For the text-containing cell, return its midpoint in (X, Y) coordinate format. 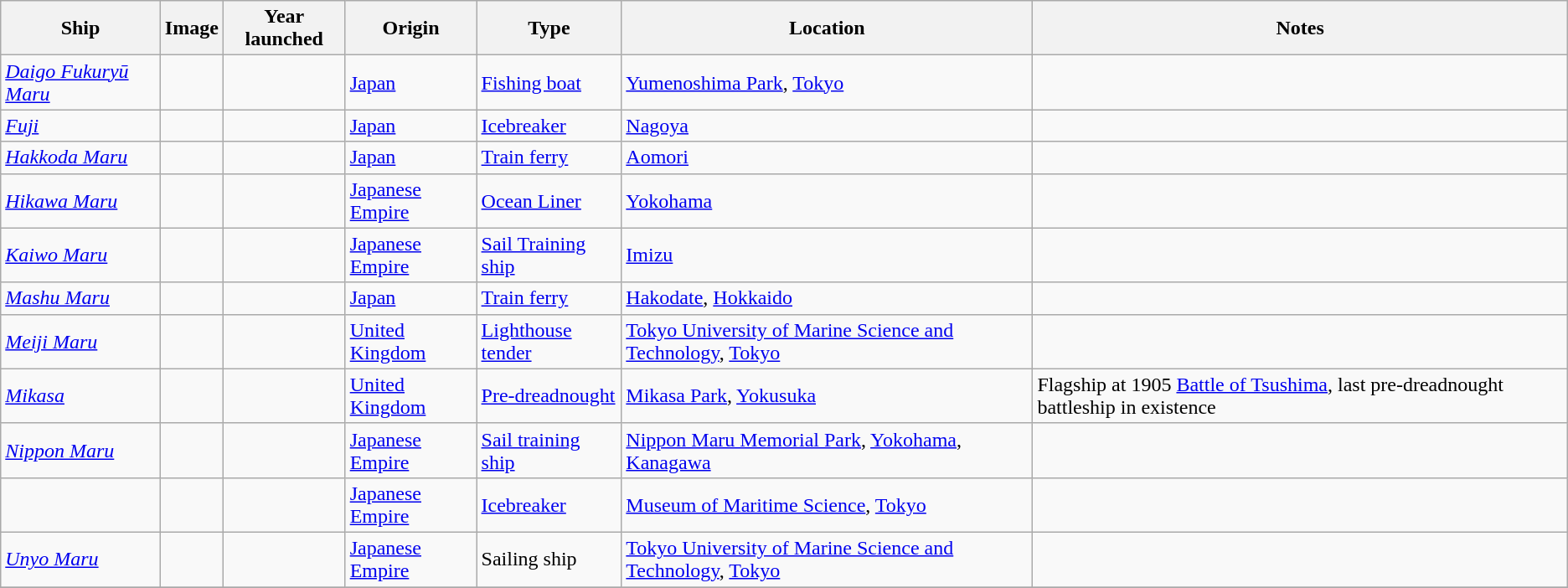
Hakodate, Hokkaido (828, 298)
Hikawa Maru (80, 201)
Lighthouse tender (549, 342)
Museum of Maritime Science, Tokyo (828, 504)
Sail Training ship (549, 255)
Origin (410, 28)
Type (549, 28)
Nippon Maru (80, 451)
Location (828, 28)
Sailing ship (549, 560)
Ship (80, 28)
Kaiwo Maru (80, 255)
Imizu (828, 255)
Nagoya (828, 126)
Unyo Maru (80, 560)
Yokohama (828, 201)
Ocean Liner (549, 201)
Fishing boat (549, 82)
Sail training ship (549, 451)
Aomori (828, 157)
Flagship at 1905 Battle of Tsushima, last pre-dreadnought battleship in existence (1300, 395)
Image (191, 28)
Fuji (80, 126)
Yumenoshima Park, Tokyo (828, 82)
Mikasa Park, Yokusuka (828, 395)
Mashu Maru (80, 298)
Year launched (284, 28)
Notes (1300, 28)
Hakkoda Maru (80, 157)
Pre-dreadnought (549, 395)
Nippon Maru Memorial Park, Yokohama, Kanagawa (828, 451)
Mikasa (80, 395)
Meiji Maru (80, 342)
Daigo Fukuryū Maru (80, 82)
